Provide the (x, y) coordinate of the cell's center where the given text is located.  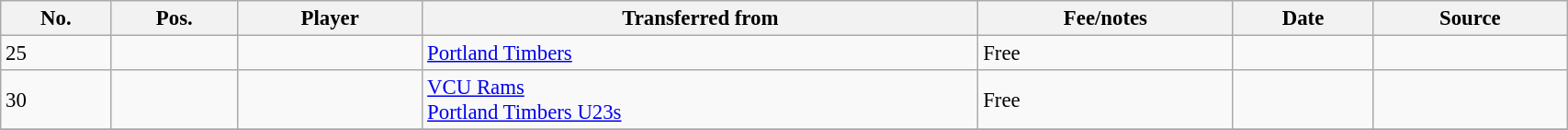
Player (331, 18)
25 (56, 53)
Fee/notes (1106, 18)
No. (56, 18)
Pos. (175, 18)
VCU Rams Portland Timbers U23s (700, 100)
Date (1303, 18)
Transferred from (700, 18)
30 (56, 100)
Portland Timbers (700, 53)
Source (1470, 18)
